Provide the [x, y] coordinate of the cell's center where the given text is located.  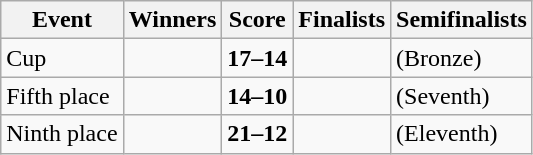
21–12 [258, 134]
(Bronze) [462, 58]
(Seventh) [462, 96]
Score [258, 20]
Winners [172, 20]
Ninth place [62, 134]
Cup [62, 58]
(Eleventh) [462, 134]
17–14 [258, 58]
Finalists [342, 20]
14–10 [258, 96]
Event [62, 20]
Semifinalists [462, 20]
Fifth place [62, 96]
